Locate the cell with the specified text and output its [X, Y] center coordinate. 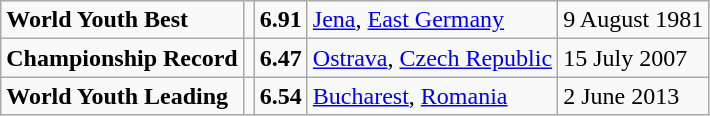
World Youth Leading [122, 96]
2 June 2013 [634, 96]
World Youth Best [122, 20]
9 August 1981 [634, 20]
6.47 [280, 58]
6.91 [280, 20]
6.54 [280, 96]
Ostrava, Czech Republic [432, 58]
Jena, East Germany [432, 20]
Championship Record [122, 58]
Bucharest, Romania [432, 96]
15 July 2007 [634, 58]
